Extract the (X, Y) coordinate from the center of the cell holding the provided text.  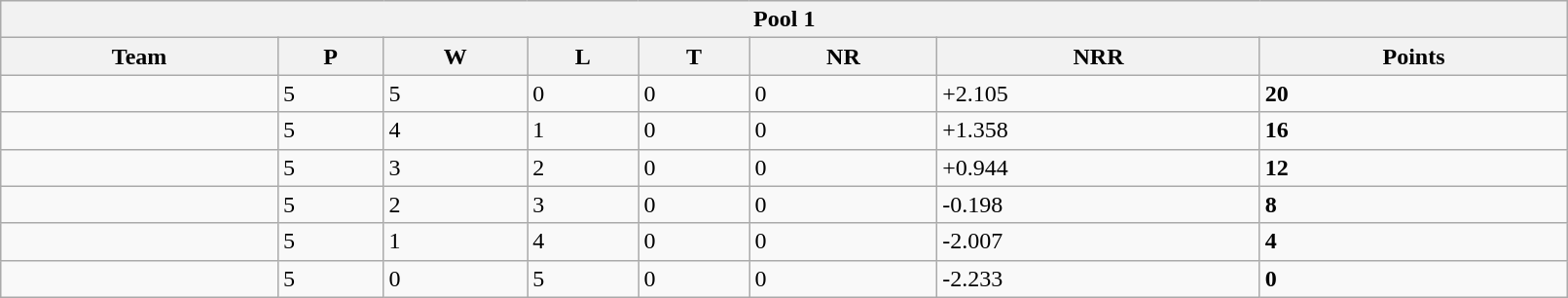
+1.358 (1098, 130)
L (583, 56)
P (330, 56)
-0.198 (1098, 205)
Points (1413, 56)
W (456, 56)
20 (1413, 93)
T (694, 56)
+0.944 (1098, 168)
NRR (1098, 56)
Team (140, 56)
8 (1413, 205)
+2.105 (1098, 93)
NR (843, 56)
-2.233 (1098, 279)
12 (1413, 168)
-2.007 (1098, 242)
16 (1413, 130)
Pool 1 (784, 19)
